Return (x, y) of the center of cell containing provided text 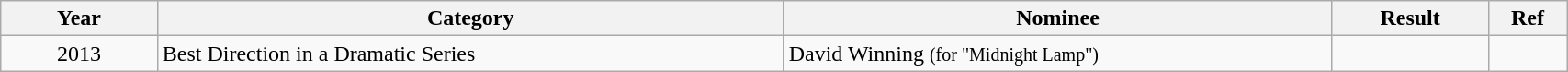
2013 (79, 54)
Ref (1527, 18)
Category (470, 18)
Result (1410, 18)
David Winning (for "Midnight Lamp") (1058, 54)
Year (79, 18)
Best Direction in a Dramatic Series (470, 54)
Nominee (1058, 18)
